Return [x, y] of the center of cell containing provided text 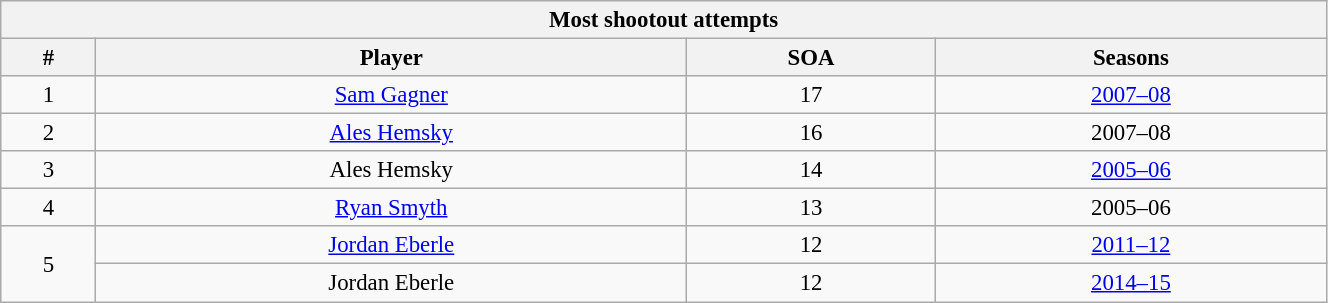
Most shootout attempts [664, 20]
SOA [812, 58]
Player [392, 58]
2 [48, 133]
14 [812, 170]
17 [812, 95]
Ryan Smyth [392, 208]
4 [48, 208]
# [48, 58]
Seasons [1130, 58]
1 [48, 95]
2014–15 [1130, 283]
2011–12 [1130, 245]
13 [812, 208]
3 [48, 170]
Sam Gagner [392, 95]
16 [812, 133]
5 [48, 264]
